Provide the (x, y) coordinate of the cell's center where the given text is located.  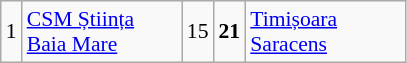
15 (198, 32)
Timișoara Saracens (325, 32)
1 (12, 32)
21 (230, 32)
CSM Știința Baia Mare (102, 32)
